Output the [X, Y] coordinate of the center of the cell containing the given text.  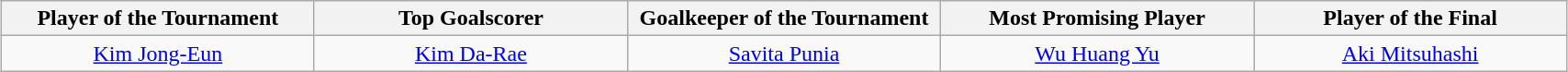
Player of the Tournament [158, 18]
Aki Mitsuhashi [1410, 54]
Wu Huang Yu [1098, 54]
Goalkeeper of the Tournament [784, 18]
Most Promising Player [1098, 18]
Player of the Final [1410, 18]
Kim Jong-Eun [158, 54]
Top Goalscorer [470, 18]
Kim Da-Rae [470, 54]
Savita Punia [784, 54]
